Identify which cell holds the provided text, then report its (X, Y) central coordinate. 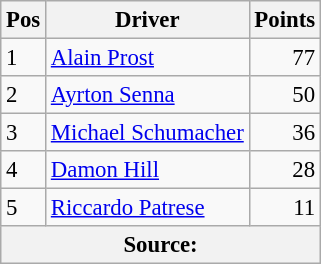
Ayrton Senna (148, 95)
36 (284, 133)
2 (24, 95)
Source: (161, 245)
Points (284, 20)
3 (24, 133)
11 (284, 208)
50 (284, 95)
5 (24, 208)
Pos (24, 20)
Damon Hill (148, 170)
1 (24, 58)
Alain Prost (148, 58)
77 (284, 58)
28 (284, 170)
4 (24, 170)
Driver (148, 20)
Michael Schumacher (148, 133)
Riccardo Patrese (148, 208)
